Search for the cell housing the specified text and yield its (x, y) center coordinate. 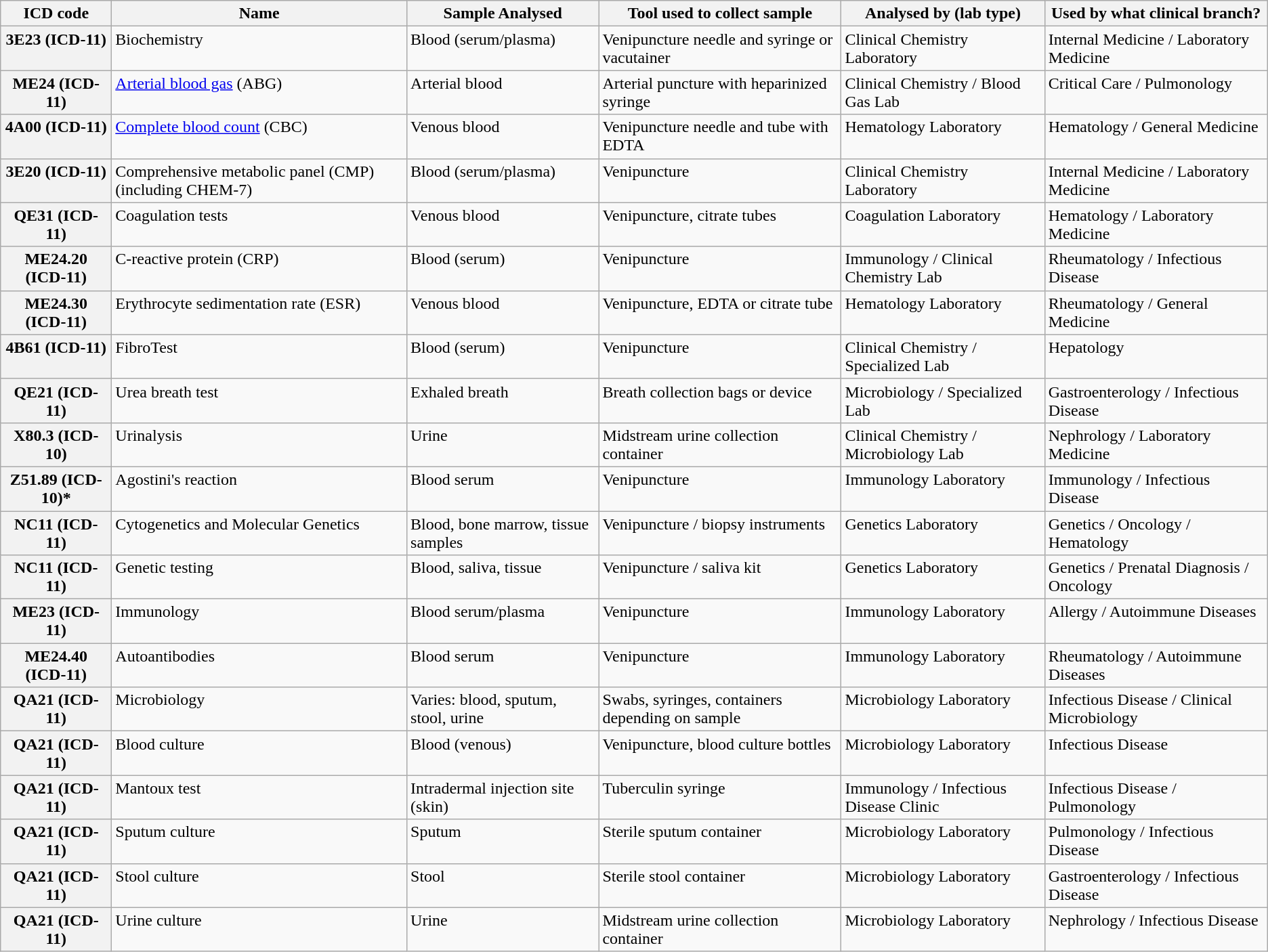
Venipuncture, citrate tubes (720, 225)
Venipuncture / saliva kit (720, 577)
Hepatology (1156, 356)
Stool (503, 886)
ME24.40 (ICD-11) (56, 665)
Biochemistry (259, 49)
Sputum culture (259, 841)
QE21 (ICD-11) (56, 401)
Tool used to collect sample (720, 14)
ME24.30 (ICD-11) (56, 313)
Microbiology (259, 710)
Erythrocyte sedimentation rate (ESR) (259, 313)
4A00 (ICD-11) (56, 137)
Urinalysis (259, 444)
Intradermal injection site (skin) (503, 798)
3E20 (ICD-11) (56, 180)
Nephrology / Infectious Disease (1156, 929)
Arterial blood gas (ABG) (259, 92)
3E23 (ICD-11) (56, 49)
Rheumatology / Infectious Disease (1156, 268)
Name (259, 14)
Tuberculin syringe (720, 798)
Sterile sputum container (720, 841)
Sputum (503, 841)
FibroTest (259, 356)
Sterile stool container (720, 886)
Coagulation Laboratory (943, 225)
C-reactive protein (CRP) (259, 268)
Clinical Chemistry / Blood Gas Lab (943, 92)
Genetics / Prenatal Diagnosis / Oncology (1156, 577)
Venipuncture, blood culture bottles (720, 753)
Sample Analysed (503, 14)
ICD code (56, 14)
Mantoux test (259, 798)
Immunology (259, 622)
Allergy / Autoimmune Diseases (1156, 622)
Genetic testing (259, 577)
Venipuncture, EDTA or citrate tube (720, 313)
Rheumatology / General Medicine (1156, 313)
Blood culture (259, 753)
Genetics / Oncology / Hematology (1156, 532)
Complete blood count (CBC) (259, 137)
QE31 (ICD-11) (56, 225)
Hematology / Laboratory Medicine (1156, 225)
X80.3 (ICD-10) (56, 444)
Nephrology / Laboratory Medicine (1156, 444)
Immunology / Clinical Chemistry Lab (943, 268)
Blood serum/plasma (503, 622)
Arterial blood (503, 92)
Clinical Chemistry / Microbiology Lab (943, 444)
Urea breath test (259, 401)
Blood, bone marrow, tissue samples (503, 532)
Rheumatology / Autoimmune Diseases (1156, 665)
Z51.89 (ICD-10)* (56, 489)
Venipuncture needle and tube with EDTA (720, 137)
Exhaled breath (503, 401)
Comprehensive metabolic panel (CMP) (including CHEM-7) (259, 180)
Autoantibodies (259, 665)
Microbiology / Specialized Lab (943, 401)
Stool culture (259, 886)
Cytogenetics and Molecular Genetics (259, 532)
Critical Care / Pulmonology (1156, 92)
Venipuncture needle and syringe or vacutainer (720, 49)
Clinical Chemistry / Specialized Lab (943, 356)
Infectious Disease / Pulmonology (1156, 798)
Infectious Disease / Clinical Microbiology (1156, 710)
Breath collection bags or device (720, 401)
Blood, saliva, tissue (503, 577)
Urine culture (259, 929)
ME24.20 (ICD-11) (56, 268)
Venipuncture / biopsy instruments (720, 532)
Infectious Disease (1156, 753)
ME23 (ICD-11) (56, 622)
4B61 (ICD-11) (56, 356)
Blood (venous) (503, 753)
Agostini's reaction (259, 489)
Immunology / Infectious Disease (1156, 489)
Varies: blood, sputum, stool, urine (503, 710)
Analysed by (lab type) (943, 14)
Immunology / Infectious Disease Clinic (943, 798)
ME24 (ICD-11) (56, 92)
Arterial puncture with heparinized syringe (720, 92)
Swabs, syringes, containers depending on sample (720, 710)
Pulmonology / Infectious Disease (1156, 841)
Hematology / General Medicine (1156, 137)
Coagulation tests (259, 225)
Used by what clinical branch? (1156, 14)
